From the cell containing the given text, extract its center point as [x, y] coordinate. 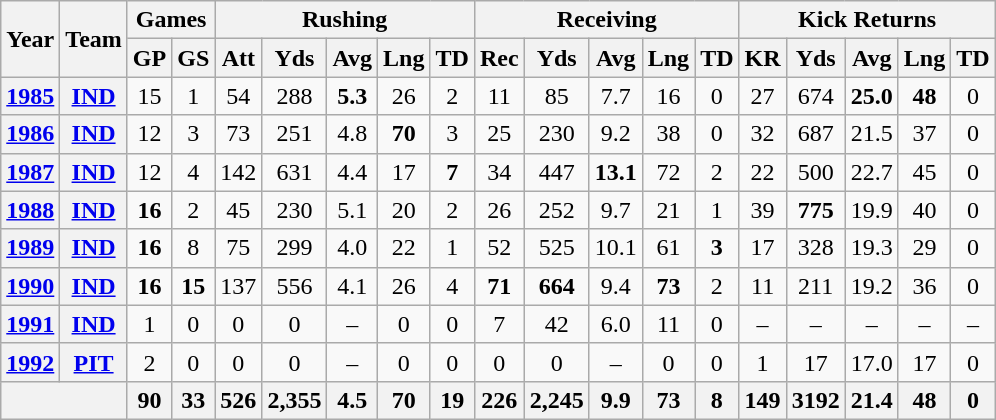
Rec [499, 58]
72 [668, 172]
556 [294, 286]
71 [499, 286]
85 [556, 96]
149 [762, 400]
33 [194, 400]
10.1 [616, 248]
61 [668, 248]
447 [556, 172]
674 [816, 96]
2,245 [556, 400]
25.0 [872, 96]
Games [170, 20]
19.2 [872, 286]
500 [816, 172]
25 [499, 134]
7.7 [616, 96]
Year [30, 39]
Receiving [606, 20]
631 [294, 172]
1986 [30, 134]
9.9 [616, 400]
525 [556, 248]
2,355 [294, 400]
1990 [30, 286]
32 [762, 134]
19 [452, 400]
4.8 [352, 134]
9.7 [616, 210]
19.3 [872, 248]
39 [762, 210]
21.4 [872, 400]
299 [294, 248]
20 [404, 210]
4.0 [352, 248]
328 [816, 248]
288 [294, 96]
526 [238, 400]
13.1 [616, 172]
75 [238, 248]
29 [924, 248]
GP [149, 58]
36 [924, 286]
Team [94, 39]
252 [556, 210]
1989 [30, 248]
5.1 [352, 210]
17.0 [872, 362]
9.4 [616, 286]
1985 [30, 96]
Att [238, 58]
4.5 [352, 400]
4.4 [352, 172]
687 [816, 134]
137 [238, 286]
1992 [30, 362]
40 [924, 210]
42 [556, 324]
Rushing [345, 20]
22.7 [872, 172]
38 [668, 134]
5.3 [352, 96]
775 [816, 210]
9.2 [616, 134]
54 [238, 96]
Kick Returns [867, 20]
1988 [30, 210]
21 [668, 210]
27 [762, 96]
1987 [30, 172]
211 [816, 286]
1991 [30, 324]
KR [762, 58]
4.1 [352, 286]
664 [556, 286]
142 [238, 172]
6.0 [616, 324]
90 [149, 400]
37 [924, 134]
251 [294, 134]
GS [194, 58]
34 [499, 172]
52 [499, 248]
PIT [94, 362]
19.9 [872, 210]
226 [499, 400]
3192 [816, 400]
21.5 [872, 134]
